From the cell containing the given text, extract its center point as (x, y) coordinate. 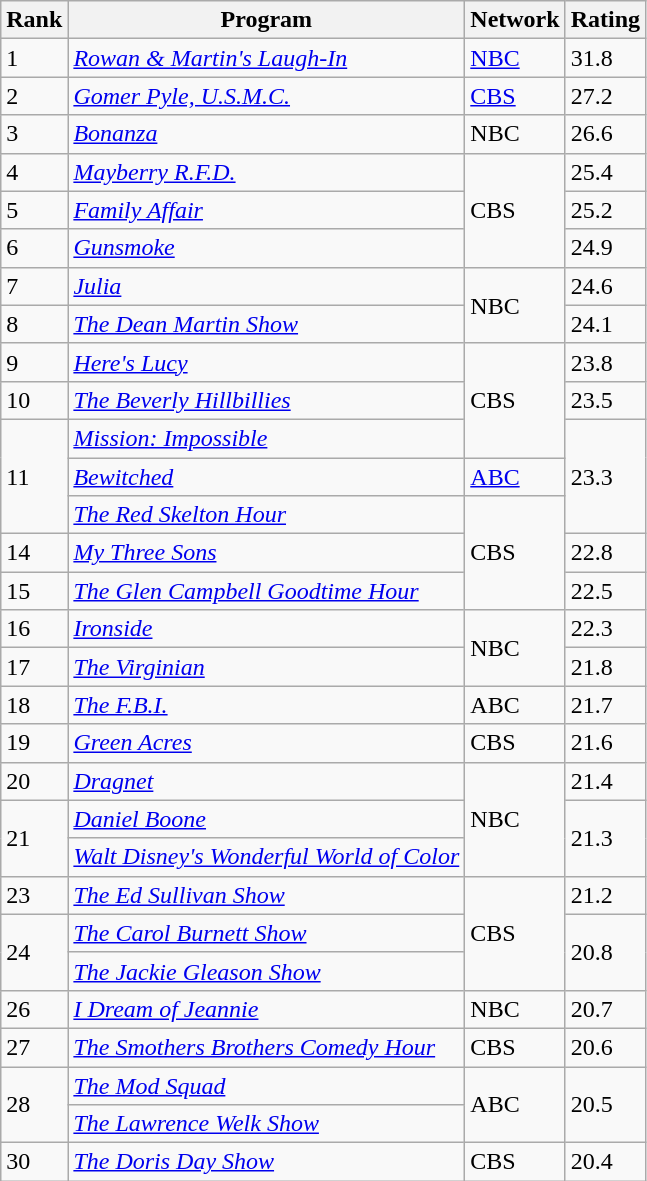
20.4 (605, 1162)
6 (34, 248)
My Three Sons (266, 553)
20.7 (605, 1009)
The Smothers Brothers Comedy Hour (266, 1047)
Network (515, 20)
I Dream of Jeannie (266, 1009)
Gunsmoke (266, 248)
21.7 (605, 705)
The Beverly Hillbillies (266, 400)
31.8 (605, 58)
Walt Disney's Wonderful World of Color (266, 857)
24.6 (605, 286)
15 (34, 591)
2 (34, 96)
The Mod Squad (266, 1085)
22.3 (605, 629)
21.8 (605, 667)
Rowan & Martin's Laugh-In (266, 58)
Family Affair (266, 210)
Program (266, 20)
7 (34, 286)
25.4 (605, 172)
3 (34, 134)
The Dean Martin Show (266, 324)
21.3 (605, 838)
Daniel Boone (266, 819)
21.4 (605, 781)
17 (34, 667)
1 (34, 58)
Rank (34, 20)
The Red Skelton Hour (266, 515)
14 (34, 553)
26 (34, 1009)
20.5 (605, 1104)
Bonanza (266, 134)
Bewitched (266, 477)
25.2 (605, 210)
The Ed Sullivan Show (266, 895)
23.5 (605, 400)
22.8 (605, 553)
30 (34, 1162)
Gomer Pyle, U.S.M.C. (266, 96)
28 (34, 1104)
9 (34, 362)
Julia (266, 286)
24.1 (605, 324)
18 (34, 705)
20.8 (605, 952)
Rating (605, 20)
20.6 (605, 1047)
The Lawrence Welk Show (266, 1124)
23.3 (605, 476)
16 (34, 629)
21.6 (605, 743)
Here's Lucy (266, 362)
The F.B.I. (266, 705)
19 (34, 743)
21 (34, 838)
Mayberry R.F.D. (266, 172)
Ironside (266, 629)
24 (34, 952)
The Glen Campbell Goodtime Hour (266, 591)
27 (34, 1047)
The Carol Burnett Show (266, 933)
The Jackie Gleason Show (266, 971)
The Virginian (266, 667)
22.5 (605, 591)
5 (34, 210)
23 (34, 895)
8 (34, 324)
Mission: Impossible (266, 438)
The Doris Day Show (266, 1162)
11 (34, 476)
24.9 (605, 248)
27.2 (605, 96)
Dragnet (266, 781)
Green Acres (266, 743)
20 (34, 781)
10 (34, 400)
21.2 (605, 895)
4 (34, 172)
26.6 (605, 134)
23.8 (605, 362)
